Search for the cell housing the specified text and yield its [X, Y] center coordinate. 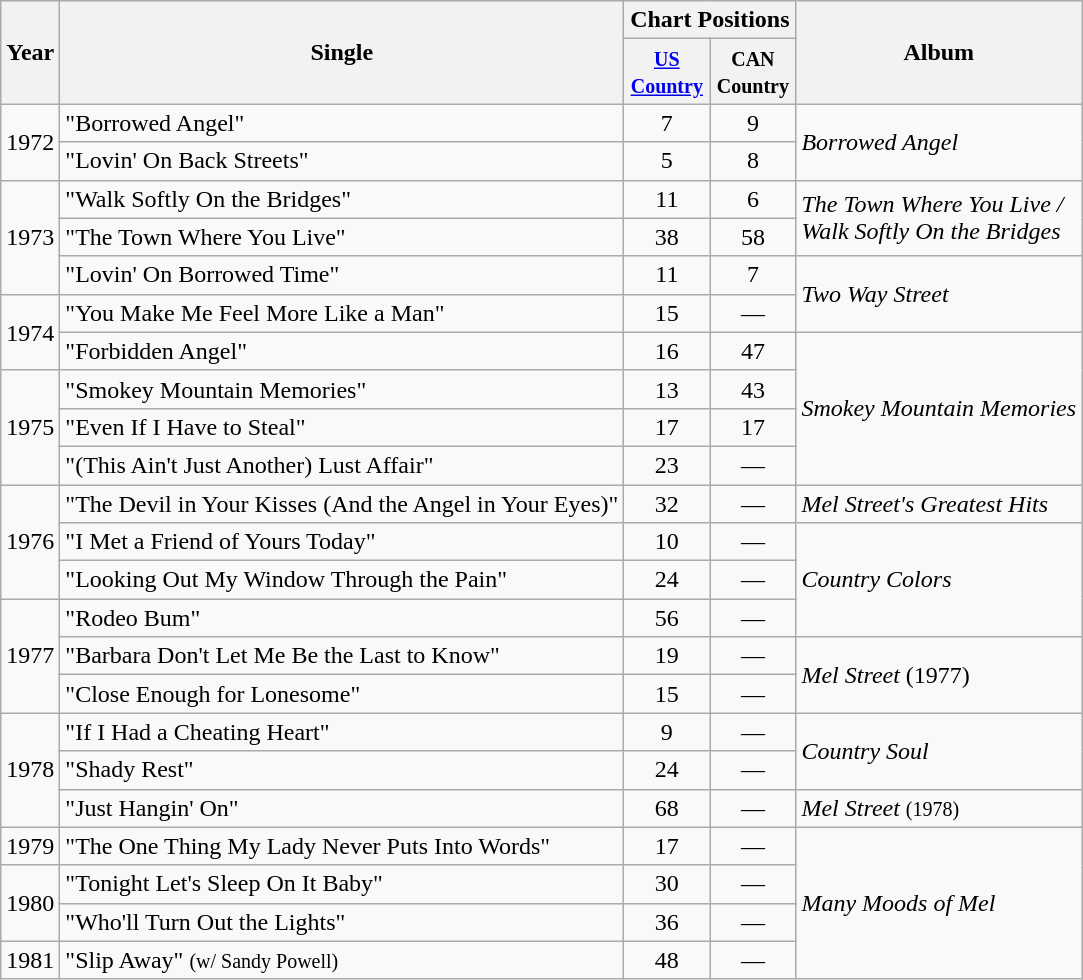
"Walk Softly On the Bridges" [342, 199]
CAN Country [753, 72]
1978 [30, 770]
8 [753, 161]
"Close Enough for Lonesome" [342, 694]
"Looking Out My Window Through the Pain" [342, 580]
19 [667, 656]
"I Met a Friend of Yours Today" [342, 542]
"Tonight Let's Sleep On It Baby" [342, 884]
"Lovin' On Borrowed Time" [342, 275]
Smokey Mountain Memories [939, 408]
Single [342, 52]
"Smokey Mountain Memories" [342, 389]
Mel Street (1977) [939, 675]
1980 [30, 903]
"Just Hangin' On" [342, 808]
6 [753, 199]
"Even If I Have to Steal" [342, 427]
1977 [30, 656]
"The Town Where You Live" [342, 237]
"(This Ain't Just Another) Lust Affair" [342, 465]
5 [667, 161]
Many Moods of Mel [939, 903]
"You Make Me Feel More Like a Man" [342, 313]
"Shady Rest" [342, 770]
"If I Had a Cheating Heart" [342, 732]
Mel Street's Greatest Hits [939, 503]
"The Devil in Your Kisses (And the Angel in Your Eyes)" [342, 503]
1974 [30, 332]
30 [667, 884]
"Slip Away" (w/ Sandy Powell) [342, 960]
The Town Where You Live /Walk Softly On the Bridges [939, 218]
Year [30, 52]
32 [667, 503]
56 [667, 618]
"The One Thing My Lady Never Puts Into Words" [342, 846]
Country Colors [939, 580]
10 [667, 542]
Mel Street (1978) [939, 808]
16 [667, 351]
36 [667, 922]
1979 [30, 846]
"Borrowed Angel" [342, 123]
1975 [30, 427]
1981 [30, 960]
"Rodeo Bum" [342, 618]
US Country [667, 72]
23 [667, 465]
43 [753, 389]
1972 [30, 142]
"Barbara Don't Let Me Be the Last to Know" [342, 656]
Album [939, 52]
Country Soul [939, 751]
"Who'll Turn Out the Lights" [342, 922]
68 [667, 808]
Two Way Street [939, 294]
38 [667, 237]
13 [667, 389]
1973 [30, 237]
1976 [30, 541]
Chart Positions [710, 20]
"Lovin' On Back Streets" [342, 161]
58 [753, 237]
Borrowed Angel [939, 142]
48 [667, 960]
"Forbidden Angel" [342, 351]
47 [753, 351]
